Scan for the cell matching the given text and deliver its (x, y) coordinate at center. 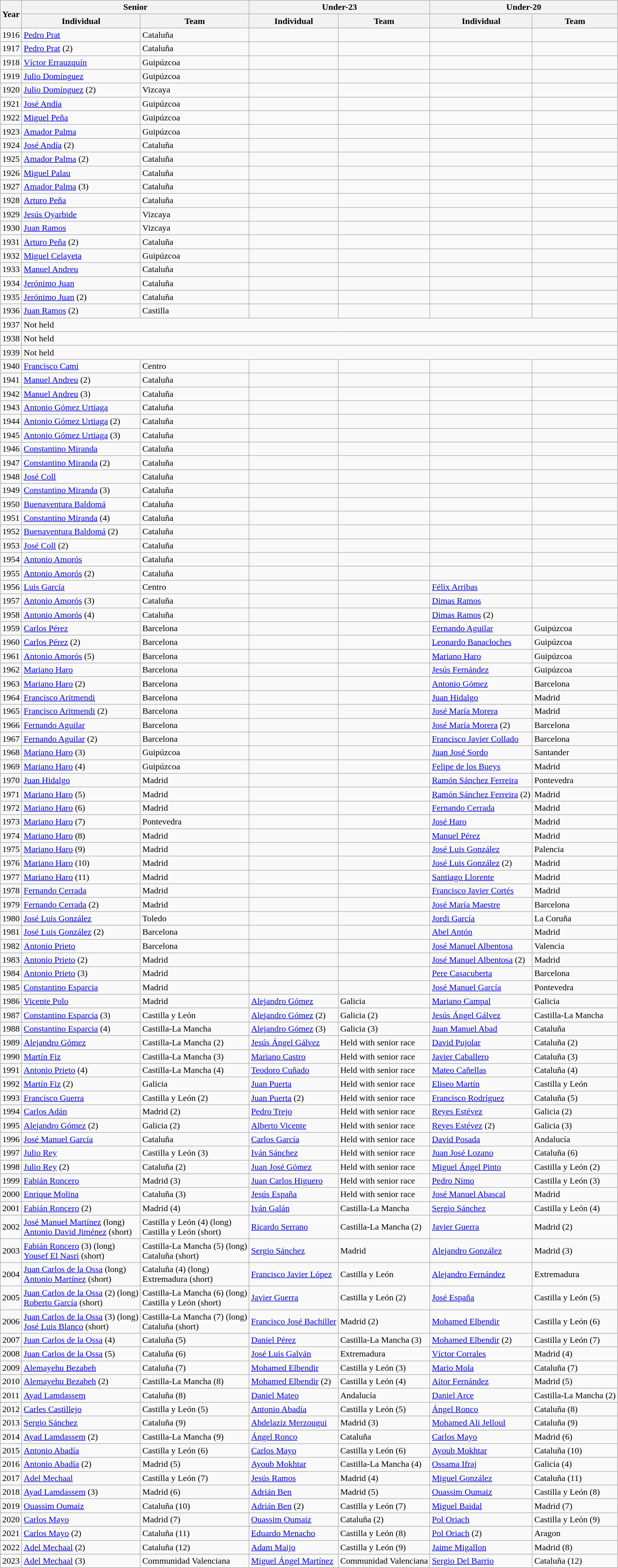
Cataluña (4) (long) Extremadura (short) (195, 1274)
Madrid (8) (575, 1547)
Under-20 (524, 7)
Constantino Esparcia (4) (81, 1029)
2013 (11, 1423)
1926 (11, 173)
1969 (11, 766)
Castilla-La Mancha (7) (long) Cataluña (short) (195, 1321)
1936 (11, 311)
José Andía (81, 104)
1987 (11, 1015)
1978 (11, 891)
Pedro Trejo (294, 1112)
1964 (11, 697)
1963 (11, 684)
1994 (11, 1112)
José María Morera (481, 711)
Víctor Errauzquín (81, 62)
1922 (11, 118)
Fabián Roncero (2) (81, 1208)
Pedro Prat (81, 35)
1965 (11, 711)
1927 (11, 187)
Daniel Arce (481, 1395)
2010 (11, 1382)
1962 (11, 670)
Mariano Haro (2) (81, 684)
Juan Carlos Higuero (294, 1181)
1999 (11, 1181)
Francisco Rodríguez (481, 1098)
1988 (11, 1029)
Carlos Mayo (2) (81, 1533)
Francisco Javier Cortés (481, 891)
Valencia (575, 946)
Mariano Campal (481, 1001)
Manuel Andreu (3) (81, 394)
Leonardo Banacloches (481, 642)
1942 (11, 394)
Mariano Castro (294, 1057)
David Posada (481, 1139)
Castilla-La Mancha (9) (195, 1437)
Juan Ramos (2) (81, 311)
Francisco Aritmendi (2) (81, 711)
1983 (11, 960)
Constantino Miranda (81, 449)
1996 (11, 1139)
Juan Carlos de la Ossa (3) (long)José Luis Blanco (short) (81, 1321)
1953 (11, 546)
1990 (11, 1057)
Pol Oriach (481, 1519)
Julio Rey (2) (81, 1167)
Eduardo Menacho (294, 1533)
2004 (11, 1274)
Ricardo Serrano (294, 1227)
Pedro Prat (2) (81, 49)
Adrián Ben (2) (294, 1506)
2007 (11, 1340)
1995 (11, 1125)
Fernando Aguilar (2) (81, 739)
1931 (11, 242)
Félix Arribas (481, 587)
1924 (11, 145)
1967 (11, 739)
Mariano Haro (9) (81, 849)
1955 (11, 573)
Carlos Pérez (2) (81, 642)
1947 (11, 463)
Francisco Cami (81, 366)
1943 (11, 408)
1939 (11, 352)
1975 (11, 849)
José María Maestre (481, 905)
Antonio Abadía (2) (81, 1464)
Buenaventura Baldomá (2) (81, 532)
Amador Palma (3) (81, 187)
1982 (11, 946)
Antonio Prieto (81, 946)
Amador Palma (2) (81, 159)
2003 (11, 1251)
Alejandro Gómez (3) (294, 1029)
Castilla-La Mancha (6) (long) Castilla y León (short) (195, 1298)
Julio Rey (81, 1153)
1986 (11, 1001)
Adel Mechaal (2) (81, 1547)
1980 (11, 918)
Senior (136, 7)
1920 (11, 90)
Mariano Haro (7) (81, 822)
Ayad Lamdassem (81, 1395)
Manuel Pérez (481, 835)
Castilla (195, 311)
Constantino Miranda (3) (81, 490)
Year (11, 14)
Antonio Gómez Urtiaga (81, 408)
Mariano Haro (4) (81, 766)
Constantino Esparcia (3) (81, 1015)
José Manuel Albentosa (2) (481, 960)
Constantino Miranda (2) (81, 463)
Jaime Migallon (481, 1547)
1921 (11, 104)
Jesús Fernández (481, 670)
Adrián Ben (294, 1492)
José Luis Galván (294, 1354)
1966 (11, 725)
1946 (11, 449)
2020 (11, 1519)
1929 (11, 214)
Juan Puerta (2) (294, 1098)
Juan José Sordo (481, 753)
Fernando Cerrada (2) (81, 905)
2002 (11, 1227)
Antonio Gómez Urtiaga (2) (81, 421)
Adam Maijo (294, 1547)
Abel Antón (481, 932)
Santiago Llorente (481, 877)
Pere Casacuberta (481, 974)
Juan Manuel Abad (481, 1029)
Manuel Andreu (81, 269)
Antonio Prieto (4) (81, 1070)
Eliseo Martín (481, 1084)
Iván Galán (294, 1208)
Francisco Guerra (81, 1098)
1928 (11, 201)
José Coll (2) (81, 546)
1916 (11, 35)
1941 (11, 380)
Antonio Amorós (3) (81, 601)
Ramón Sánchez Ferreira (481, 780)
Antonio Gómez Urtiaga (3) (81, 435)
Mario Mola (481, 1368)
José Haro (481, 822)
Amador Palma (81, 131)
2015 (11, 1450)
Martín Fiz (81, 1057)
Aitor Fernández (481, 1382)
Juan José Gómez (294, 1167)
Fabián Roncero (81, 1181)
1945 (11, 435)
Jerónimo Juan (2) (81, 297)
Miguel Ángel Martínez (294, 1561)
1919 (11, 76)
1944 (11, 421)
Jordi García (481, 918)
1968 (11, 753)
Antonio Prieto (3) (81, 974)
Carlos Pérez (81, 629)
1937 (11, 325)
Ramón Sánchez Ferreira (2) (481, 794)
1993 (11, 1098)
Jesús Ramos (294, 1478)
Teodoro Cuñado (294, 1070)
1940 (11, 366)
Galicia (4) (575, 1464)
Juan Ramos (81, 228)
1938 (11, 338)
1997 (11, 1153)
Antonio Prieto (2) (81, 960)
Javier Caballero (481, 1057)
Palencia (575, 849)
Mariano Haro (5) (81, 794)
José Manuel Abascal (481, 1194)
Juan Carlos de la Ossa (5) (81, 1354)
Manuel Andreu (2) (81, 380)
Miguel Baidal (481, 1506)
Buenaventura Baldomá (81, 504)
1970 (11, 780)
1918 (11, 62)
Constantino Miranda (4) (81, 518)
Dimas Ramos (481, 601)
1977 (11, 877)
1925 (11, 159)
Miguel Celayeta (81, 256)
1961 (11, 656)
1972 (11, 808)
1989 (11, 1042)
Alberto Vicente (294, 1125)
Toledo (195, 918)
1998 (11, 1167)
1952 (11, 532)
Antonio Gómez (481, 684)
Francisco Javier López (294, 1274)
Reyes Estévez (2) (481, 1125)
Mariano Haro (8) (81, 835)
Alemayehu Bezabeh (81, 1368)
2018 (11, 1492)
Daniel Pérez (294, 1340)
José Manuel Martínez (long)Antonio David Jiménez (short) (81, 1227)
1973 (11, 822)
Miguel Ángel Pinto (481, 1167)
1971 (11, 794)
Antonio Amorós (5) (81, 656)
José Andía (2) (81, 145)
Juan José Lozano (481, 1153)
Jesús Oyarbide (81, 214)
1984 (11, 974)
1976 (11, 863)
1958 (11, 615)
Under-23 (339, 7)
1934 (11, 283)
1935 (11, 297)
Juan Puerta (294, 1084)
Alejandro González (481, 1251)
2023 (11, 1561)
Iván Sánchez (294, 1153)
Francisco Javier Collado (481, 739)
1948 (11, 477)
José Manuel Albentosa (481, 946)
1959 (11, 629)
Fabián Roncero (3) (long)Yousef El Nasri (short) (81, 1251)
Sergio Del Barrio (481, 1561)
Castilla-La Mancha (5) (long) Cataluña (short) (195, 1251)
José Coll (81, 477)
2021 (11, 1533)
2000 (11, 1194)
Juan Carlos de la Ossa (long)Antonio Martínez (short) (81, 1274)
Antonio Amorós (4) (81, 615)
David Pujolar (481, 1042)
La Coruña (575, 918)
Miguel Palau (81, 173)
Mariano Haro (10) (81, 863)
1979 (11, 905)
Alemayehu Bezabeh (2) (81, 1382)
Antonio Amorós (81, 559)
Enrique Molina (81, 1194)
2019 (11, 1506)
2022 (11, 1547)
Mohamed Ali Jelloul (481, 1423)
Miguel González (481, 1478)
1923 (11, 131)
1981 (11, 932)
Vicente Polo (81, 1001)
1985 (11, 987)
1957 (11, 601)
1951 (11, 518)
2011 (11, 1395)
Reyes Estévez (481, 1112)
Pedro Nimo (481, 1181)
Ayad Lamdassem (3) (81, 1492)
José España (481, 1298)
Mariano Haro (3) (81, 753)
1950 (11, 504)
Ayad Lamdassem (2) (81, 1437)
2012 (11, 1409)
Felipe de los Bueys (481, 766)
1960 (11, 642)
1933 (11, 269)
Castilla y León (4) (long) Castilla y León (short) (195, 1227)
Daniel Mateo (294, 1395)
Arturo Peña (81, 201)
2006 (11, 1321)
Santander (575, 753)
Alejandro Fernández (481, 1274)
Aragon (575, 1533)
Abdelaziz Merzougui (294, 1423)
Dimas Ramos (2) (481, 615)
Martín Fiz (2) (81, 1084)
2001 (11, 1208)
Ossama Ifraj (481, 1464)
1930 (11, 228)
Juan Carlos de la Ossa (2) (long)Roberto García (short) (81, 1298)
Jerónimo Juan (81, 283)
Mariano Haro (11) (81, 877)
2008 (11, 1354)
Constantino Esparcia (81, 987)
José María Morera (2) (481, 725)
Francisco José Bachiller (294, 1321)
1991 (11, 1070)
2014 (11, 1437)
Carlos García (294, 1139)
Mateo Cañellas (481, 1070)
Antonio Amorós (2) (81, 573)
Mariano Haro (6) (81, 808)
Julio Domínguez (2) (81, 90)
2009 (11, 1368)
1949 (11, 490)
Víctor Corrales (481, 1354)
1956 (11, 587)
Pol Oriach (2) (481, 1533)
Jesús España (294, 1194)
Carles Castillejo (81, 1409)
1974 (11, 835)
Adel Mechaal (81, 1478)
Miguel Peña (81, 118)
Julio Domínguez (81, 76)
Carlos Adán (81, 1112)
2017 (11, 1478)
Arturo Peña (2) (81, 242)
Cataluña (4) (575, 1070)
Castilla-La Mancha (8) (195, 1382)
1917 (11, 49)
1932 (11, 256)
2005 (11, 1298)
Adel Mechaal (3) (81, 1561)
Juan Carlos de la Ossa (4) (81, 1340)
Francisco Aritmendi (81, 697)
Luis García (81, 587)
1992 (11, 1084)
1954 (11, 559)
2016 (11, 1464)
